From the cell containing the given text, extract its center point as [x, y] coordinate. 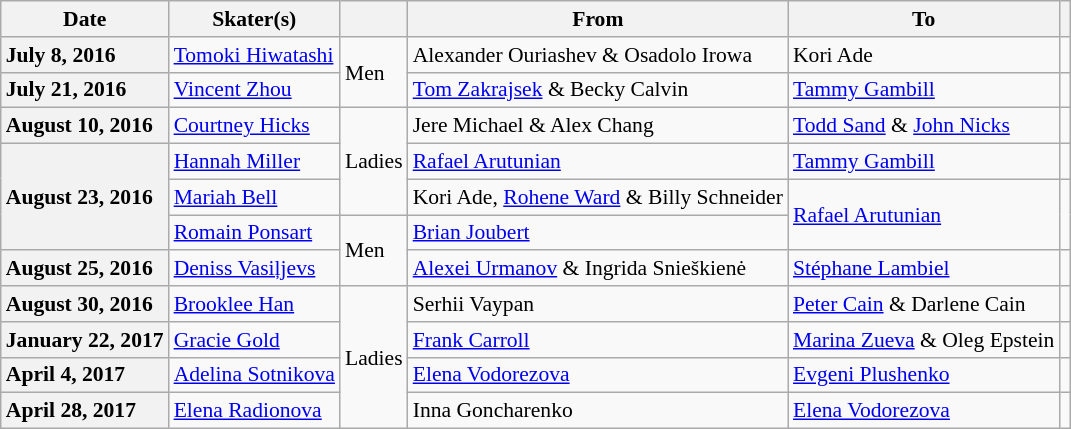
August 23, 2016 [85, 198]
April 4, 2017 [85, 375]
Brooklee Han [254, 304]
July 8, 2016 [85, 55]
Evgeni Plushenko [924, 375]
Romain Ponsart [254, 233]
Date [85, 19]
Serhii Vaypan [598, 304]
Kori Ade, Rohene Ward & Billy Schneider [598, 197]
Peter Cain & Darlene Cain [924, 304]
July 21, 2016 [85, 90]
Brian Joubert [598, 233]
Adelina Sotnikova [254, 375]
Stéphane Lambiel [924, 269]
Alexander Ouriashev & Osadolo Irowa [598, 55]
Marina Zueva & Oleg Epstein [924, 340]
Mariah Bell [254, 197]
Deniss Vasiļjevs [254, 269]
August 10, 2016 [85, 126]
Vincent Zhou [254, 90]
Jere Michael & Alex Chang [598, 126]
Todd Sand & John Nicks [924, 126]
August 30, 2016 [85, 304]
August 25, 2016 [85, 269]
Alexei Urmanov & Ingrida Snieškienė [598, 269]
Tom Zakrajsek & Becky Calvin [598, 90]
January 22, 2017 [85, 340]
Hannah Miller [254, 162]
Skater(s) [254, 19]
Frank Carroll [598, 340]
Kori Ade [924, 55]
Tomoki Hiwatashi [254, 55]
From [598, 19]
Elena Radionova [254, 411]
April 28, 2017 [85, 411]
To [924, 19]
Inna Goncharenko [598, 411]
Courtney Hicks [254, 126]
Gracie Gold [254, 340]
